Identify which cell holds the provided text, then report its (X, Y) central coordinate. 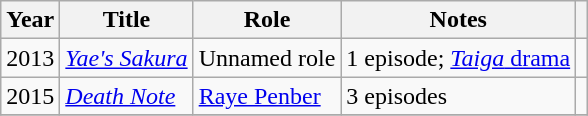
3 episodes (458, 96)
Raye Penber (267, 96)
Notes (458, 20)
Death Note (126, 96)
2013 (30, 58)
Title (126, 20)
1 episode; Taiga drama (458, 58)
Year (30, 20)
2015 (30, 96)
Yae's Sakura (126, 58)
Role (267, 20)
Unnamed role (267, 58)
